Locate the cell with the specified text and output its [X, Y] center coordinate. 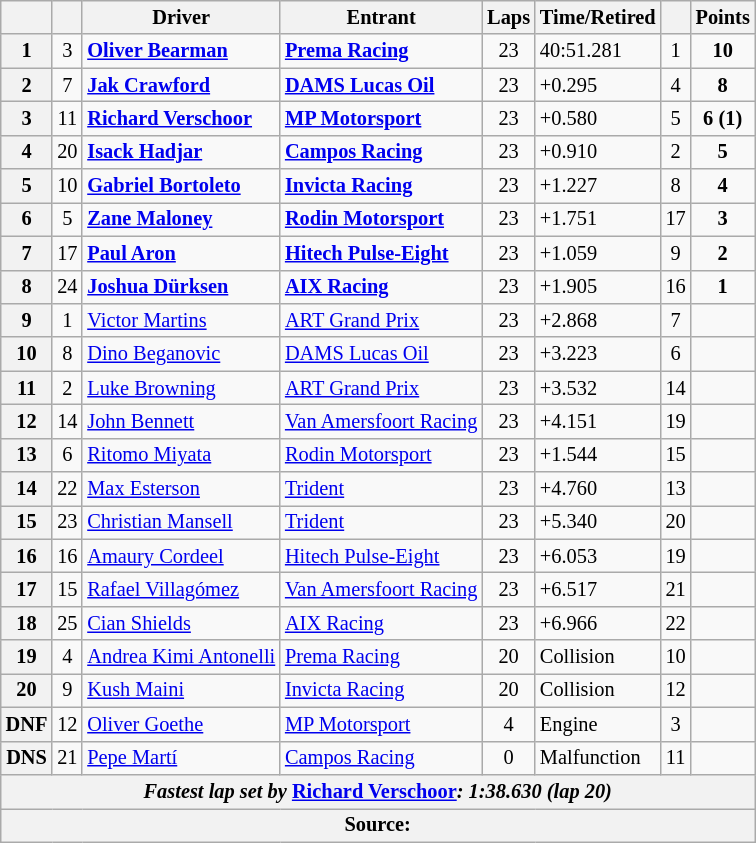
+1.227 [598, 186]
+1.905 [598, 287]
24 [67, 287]
Pepe Martí [181, 758]
DNF [27, 724]
Laps [508, 17]
+3.532 [598, 388]
Oliver Bearman [181, 51]
Kush Maini [181, 690]
+4.760 [598, 489]
Joshua Dürksen [181, 287]
+0.295 [598, 85]
Driver [181, 17]
Fastest lap set by Richard Verschoor: 1:38.630 (lap 20) [378, 791]
Cian Shields [181, 623]
Isack Hadjar [181, 152]
6 (1) [723, 118]
Source: [378, 825]
DNS [27, 758]
+5.340 [598, 522]
Entrant [381, 17]
Malfunction [598, 758]
18 [27, 623]
Engine [598, 724]
John Bennett [181, 421]
+6.053 [598, 556]
Zane Maloney [181, 219]
Paul Aron [181, 253]
40:51.281 [598, 51]
Andrea Kimi Antonelli [181, 657]
Dino Beganovic [181, 354]
25 [67, 623]
+6.966 [598, 623]
Max Esterson [181, 489]
+2.868 [598, 320]
Ritomo Miyata [181, 455]
+1.544 [598, 455]
+1.751 [598, 219]
0 [508, 758]
Jak Crawford [181, 85]
+4.151 [598, 421]
+0.580 [598, 118]
+6.517 [598, 589]
Gabriel Bortoleto [181, 186]
Richard Verschoor [181, 118]
Luke Browning [181, 388]
Points [723, 17]
+1.059 [598, 253]
+0.910 [598, 152]
Rafael Villagómez [181, 589]
+3.223 [598, 354]
Time/Retired [598, 17]
Christian Mansell [181, 522]
Amaury Cordeel [181, 556]
Oliver Goethe [181, 724]
Victor Martins [181, 320]
